Scan for the cell matching the given text and deliver its [x, y] coordinate at center. 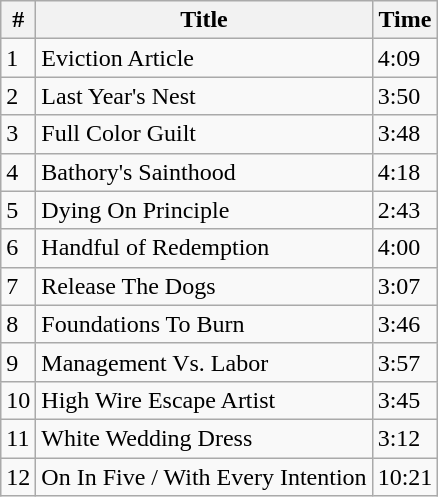
3:07 [405, 286]
10:21 [405, 477]
# [18, 20]
11 [18, 438]
3:12 [405, 438]
1 [18, 58]
Bathory's Sainthood [204, 172]
5 [18, 210]
10 [18, 400]
3:46 [405, 324]
Release The Dogs [204, 286]
High Wire Escape Artist [204, 400]
4:09 [405, 58]
4 [18, 172]
7 [18, 286]
3 [18, 134]
Full Color Guilt [204, 134]
Time [405, 20]
3:45 [405, 400]
3:57 [405, 362]
Management Vs. Labor [204, 362]
4:18 [405, 172]
White Wedding Dress [204, 438]
Dying On Principle [204, 210]
9 [18, 362]
Title [204, 20]
3:48 [405, 134]
8 [18, 324]
Foundations To Burn [204, 324]
On In Five / With Every Intention [204, 477]
2:43 [405, 210]
Handful of Redemption [204, 248]
12 [18, 477]
Eviction Article [204, 58]
4:00 [405, 248]
Last Year's Nest [204, 96]
2 [18, 96]
3:50 [405, 96]
6 [18, 248]
